Return [X, Y] of the center of cell containing provided text 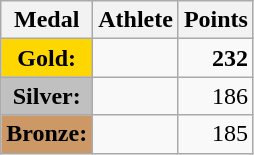
Silver: [47, 96]
232 [216, 58]
186 [216, 96]
Athlete [136, 20]
Gold: [47, 58]
Points [216, 20]
Medal [47, 20]
Bronze: [47, 134]
185 [216, 134]
